Capture the cell that displays the provided text and extract its [X, Y] central coordinate. 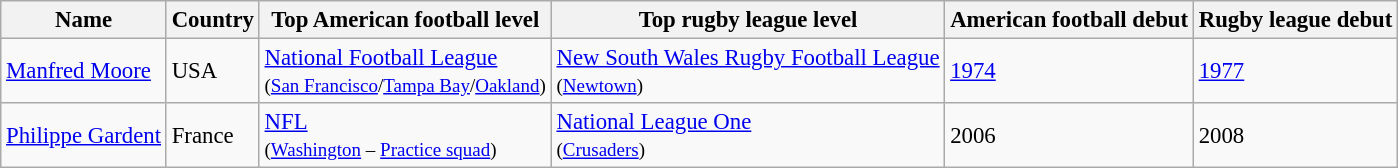
France [212, 136]
National League One(Crusaders) [748, 136]
2008 [1295, 136]
Rugby league debut [1295, 20]
American football debut [1070, 20]
Manfred Moore [84, 72]
Top American football level [405, 20]
Philippe Gardent [84, 136]
Name [84, 20]
1974 [1070, 72]
NFL(Washington – Practice squad) [405, 136]
Country [212, 20]
USA [212, 72]
2006 [1070, 136]
1977 [1295, 72]
Top rugby league level [748, 20]
National Football League(San Francisco/Tampa Bay/Oakland) [405, 72]
New South Wales Rugby Football League(Newtown) [748, 72]
